For the text-containing cell, return its midpoint in [x, y] coordinate format. 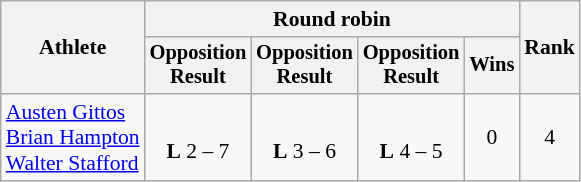
Rank [550, 48]
Round robin [332, 19]
L 2 – 7 [198, 138]
L 4 – 5 [412, 138]
4 [550, 138]
0 [492, 138]
Austen GittosBrian HamptonWalter Stafford [73, 138]
Athlete [73, 48]
Wins [492, 66]
L 3 – 6 [304, 138]
